Identify which cell holds the provided text, then report its (x, y) central coordinate. 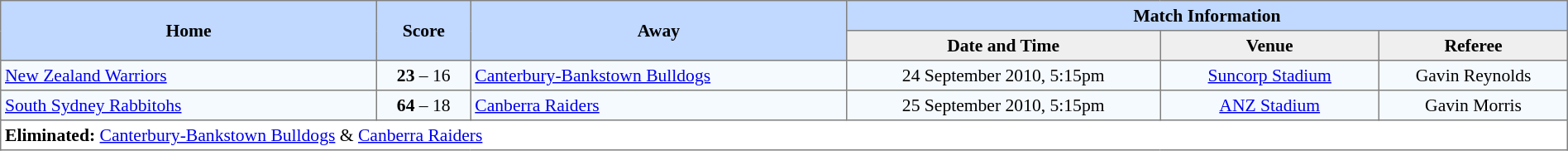
Canterbury-Bankstown Bulldogs (658, 75)
Referee (1474, 46)
South Sydney Rabbitohs (189, 105)
New Zealand Warriors (189, 75)
Eliminated: Canterbury-Bankstown Bulldogs & Canberra Raiders (784, 135)
Match Information (1207, 16)
Venue (1270, 46)
Suncorp Stadium (1270, 75)
Gavin Reynolds (1474, 75)
23 – 16 (423, 75)
Canberra Raiders (658, 105)
64 – 18 (423, 105)
24 September 2010, 5:15pm (1004, 75)
Away (658, 31)
25 September 2010, 5:15pm (1004, 105)
Gavin Morris (1474, 105)
Date and Time (1004, 46)
ANZ Stadium (1270, 105)
Score (423, 31)
Home (189, 31)
